Locate the cell with the specified text and output its (X, Y) center coordinate. 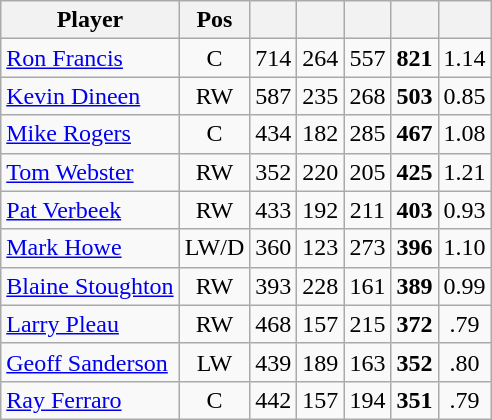
205 (368, 172)
LW (214, 362)
439 (274, 362)
Player (90, 20)
Blaine Stoughton (90, 286)
163 (368, 362)
1.14 (464, 58)
228 (320, 286)
264 (320, 58)
273 (368, 248)
396 (414, 248)
Geoff Sanderson (90, 362)
268 (368, 96)
0.99 (464, 286)
503 (414, 96)
192 (320, 210)
235 (320, 96)
.80 (464, 362)
468 (274, 324)
LW/D (214, 248)
351 (414, 400)
425 (414, 172)
403 (414, 210)
587 (274, 96)
Pos (214, 20)
1.08 (464, 134)
Larry Pleau (90, 324)
0.93 (464, 210)
182 (320, 134)
372 (414, 324)
123 (320, 248)
0.85 (464, 96)
211 (368, 210)
393 (274, 286)
434 (274, 134)
1.10 (464, 248)
433 (274, 210)
557 (368, 58)
Ron Francis (90, 58)
360 (274, 248)
189 (320, 362)
215 (368, 324)
Kevin Dineen (90, 96)
194 (368, 400)
821 (414, 58)
714 (274, 58)
442 (274, 400)
1.21 (464, 172)
285 (368, 134)
389 (414, 286)
Mark Howe (90, 248)
Ray Ferraro (90, 400)
161 (368, 286)
Pat Verbeek (90, 210)
220 (320, 172)
Tom Webster (90, 172)
467 (414, 134)
Mike Rogers (90, 134)
